Return the [x, y] coordinate for the center point of the cell that contains the specified text.  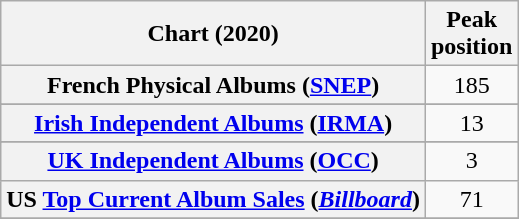
71 [471, 199]
UK Independent Albums (OCC) [214, 161]
Irish Independent Albums (IRMA) [214, 123]
3 [471, 161]
13 [471, 123]
185 [471, 85]
US Top Current Album Sales (Billboard) [214, 199]
Chart (2020) [214, 34]
French Physical Albums (SNEP) [214, 85]
Peakposition [471, 34]
